Pinpoint the cell where the given text exists, returning its [x, y] midpoint coordinate. 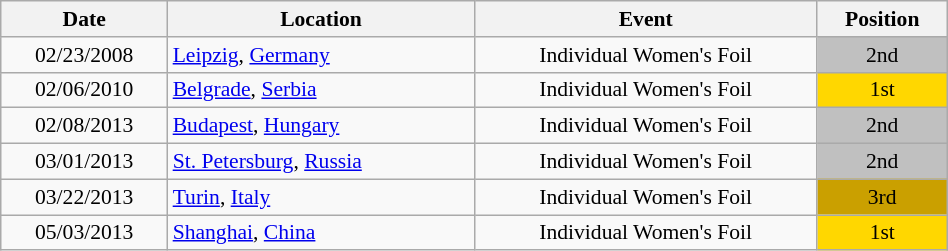
02/08/2013 [84, 126]
02/06/2010 [84, 90]
Date [84, 19]
3rd [882, 197]
Belgrade, Serbia [322, 90]
Turin, Italy [322, 197]
02/23/2008 [84, 55]
Budapest, Hungary [322, 126]
Location [322, 19]
Position [882, 19]
05/03/2013 [84, 233]
St. Petersburg, Russia [322, 162]
03/01/2013 [84, 162]
Shanghai, China [322, 233]
Leipzig, Germany [322, 55]
Event [646, 19]
03/22/2013 [84, 197]
